Scan for the cell matching the given text and deliver its (X, Y) coordinate at center. 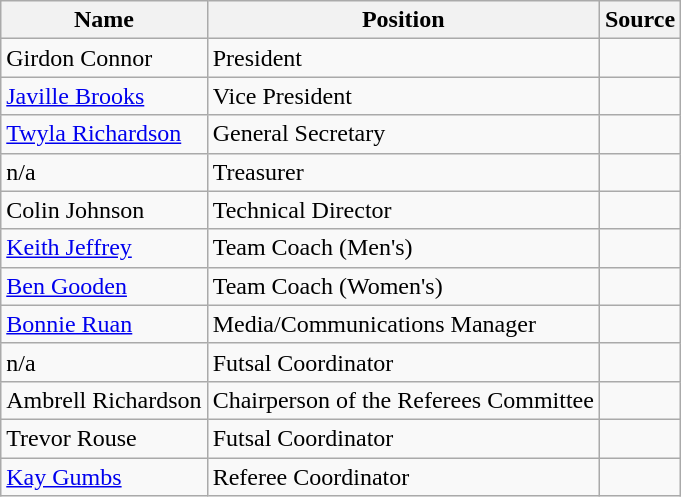
Javille Brooks (104, 96)
Twyla Richardson (104, 134)
Chairperson of the Referees Committee (403, 400)
Girdon Connor (104, 58)
Kay Gumbs (104, 477)
Team Coach (Women's) (403, 286)
Keith Jeffrey (104, 248)
Name (104, 20)
Team Coach (Men's) (403, 248)
Position (403, 20)
Referee Coordinator (403, 477)
General Secretary (403, 134)
Vice President (403, 96)
Bonnie Ruan (104, 324)
President (403, 58)
Treasurer (403, 172)
Ben Gooden (104, 286)
Media/Communications Manager (403, 324)
Source (640, 20)
Ambrell Richardson (104, 400)
Technical Director (403, 210)
Trevor Rouse (104, 438)
Colin Johnson (104, 210)
